From the cell containing the given text, extract its center point as [x, y] coordinate. 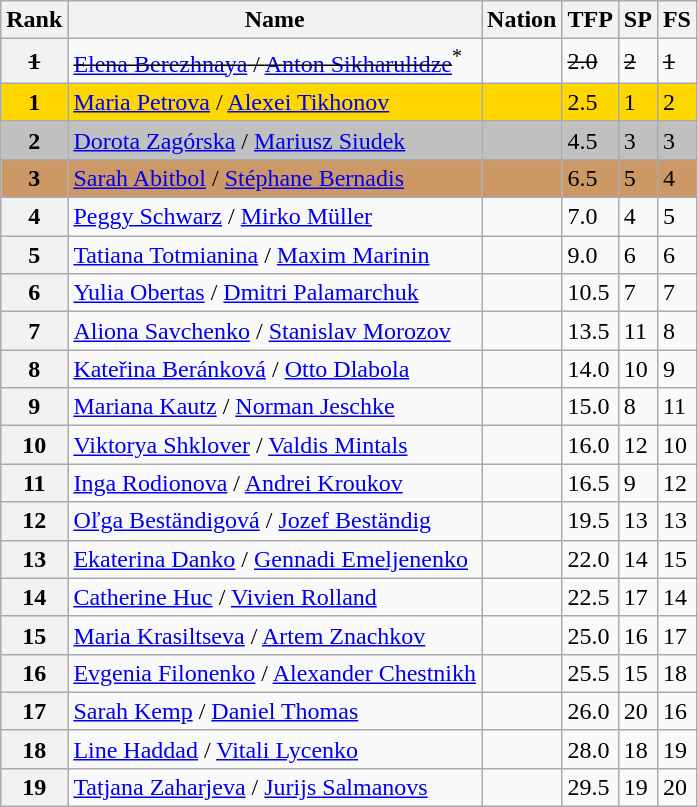
Tatjana Zaharjeva / Jurijs Salmanovs [275, 787]
26.0 [590, 711]
28.0 [590, 749]
10.5 [590, 293]
Kateřina Beránková / Otto Dlabola [275, 369]
Tatiana Totmianina / Maxim Marinin [275, 255]
Oľga Beständigová / Jozef Beständig [275, 521]
Sarah Abitbol / Stéphane Bernadis [275, 178]
13.5 [590, 331]
15.0 [590, 407]
Catherine Huc / Vivien Rolland [275, 597]
2.0 [590, 62]
Yulia Obertas / Dmitri Palamarchuk [275, 293]
25.5 [590, 673]
22.0 [590, 559]
SP [638, 20]
Ekaterina Danko / Gennadi Emeljenenko [275, 559]
Inga Rodionova / Andrei Kroukov [275, 483]
7.0 [590, 217]
FS [676, 20]
16.5 [590, 483]
22.5 [590, 597]
Elena Berezhnaya / Anton Sikharulidze* [275, 62]
6.5 [590, 178]
Evgenia Filonenko / Alexander Chestnikh [275, 673]
Viktorya Shklover / Valdis Mintals [275, 445]
Dorota Zagórska / Mariusz Siudek [275, 140]
25.0 [590, 635]
Sarah Kemp / Daniel Thomas [275, 711]
Line Haddad / Vitali Lycenko [275, 749]
19.5 [590, 521]
4.5 [590, 140]
16.0 [590, 445]
Maria Petrova / Alexei Tikhonov [275, 102]
Name [275, 20]
Peggy Schwarz / Mirko Müller [275, 217]
Maria Krasiltseva / Artem Znachkov [275, 635]
Aliona Savchenko / Stanislav Morozov [275, 331]
9.0 [590, 255]
14.0 [590, 369]
Nation [522, 20]
29.5 [590, 787]
TFP [590, 20]
Mariana Kautz / Norman Jeschke [275, 407]
2.5 [590, 102]
Rank [34, 20]
